Detect which cell encompasses the target text, then output its (x, y) center coordinate. 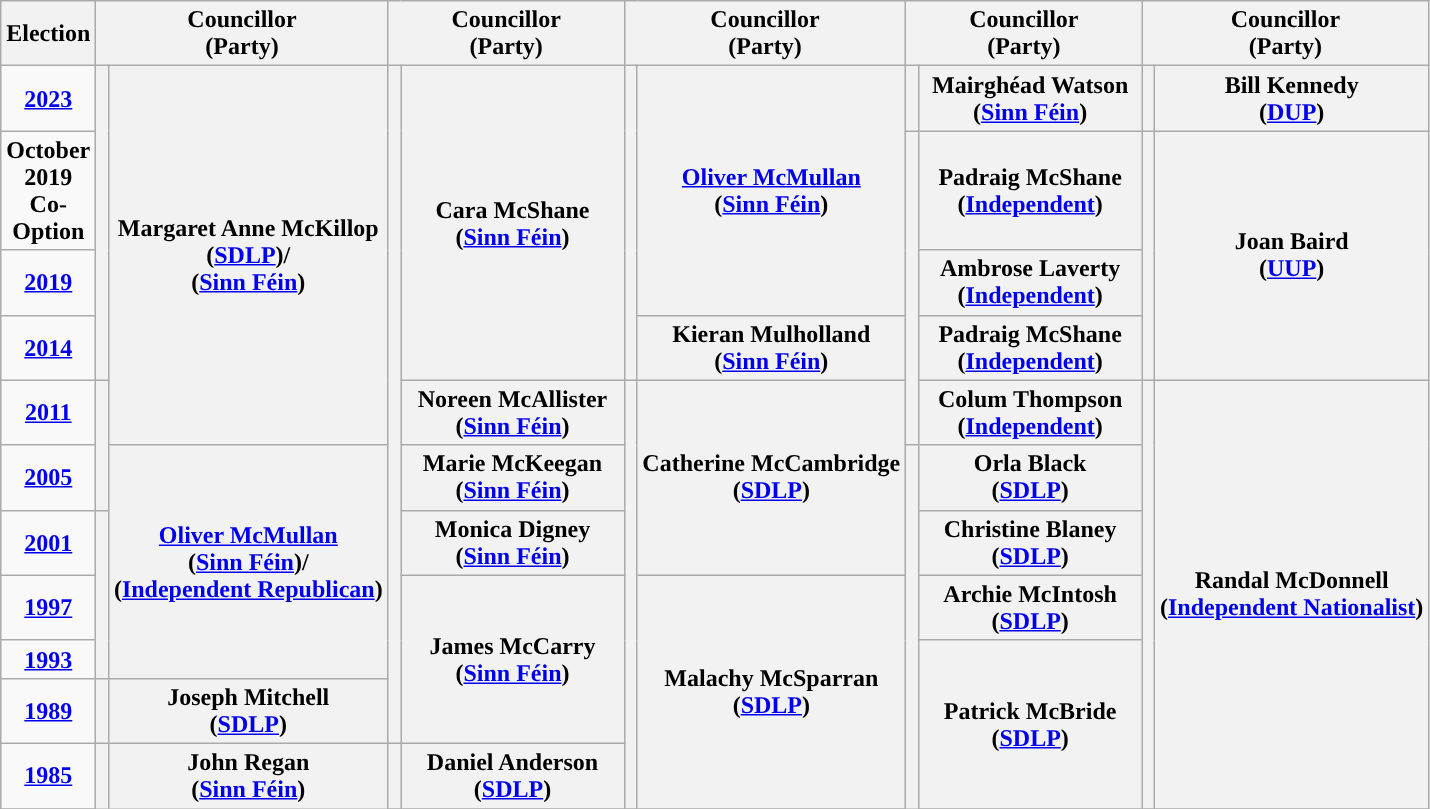
Patrick McBride (SDLP) (1030, 724)
Kieran Mulholland (Sinn Féin) (772, 348)
Catherine McCambridge (SDLP) (772, 478)
2001 (48, 542)
Daniel Anderson (SDLP) (513, 776)
Oliver McMullan (Sinn Féin)/ (Independent Republican) (248, 562)
2019 (48, 282)
John Regan (Sinn Féin) (248, 776)
Christine Blaney (SDLP) (1030, 542)
Marie McKeegan (Sinn Féin) (513, 478)
Malachy McSparran (SDLP) (772, 692)
Bill Kennedy (DUP) (1291, 98)
2005 (48, 478)
Joan Baird (UUP) (1291, 256)
James McCarry (Sinn Féin) (513, 659)
2014 (48, 348)
Mairghéad Watson (Sinn Féin) (1030, 98)
Ambrose Laverty (Independent) (1030, 282)
1985 (48, 776)
Colum Thompson (Independent) (1030, 412)
Archie McIntosh (SDLP) (1030, 608)
Noreen McAllister (Sinn Féin) (513, 412)
Randal McDonnell (Independent Nationalist) (1291, 594)
Cara McShane (Sinn Féin) (513, 223)
1989 (48, 710)
Joseph Mitchell (SDLP) (248, 710)
2023 (48, 98)
2011 (48, 412)
Oliver McMullan (Sinn Féin) (772, 190)
Orla Black (SDLP) (1030, 478)
October 2019 Co-Option (48, 190)
1993 (48, 659)
Margaret Anne McKillop (SDLP)/ (Sinn Féin) (248, 256)
1997 (48, 608)
Monica Digney (Sinn Féin) (513, 542)
Election (48, 34)
